Identify which cell holds the provided text, then report its (X, Y) central coordinate. 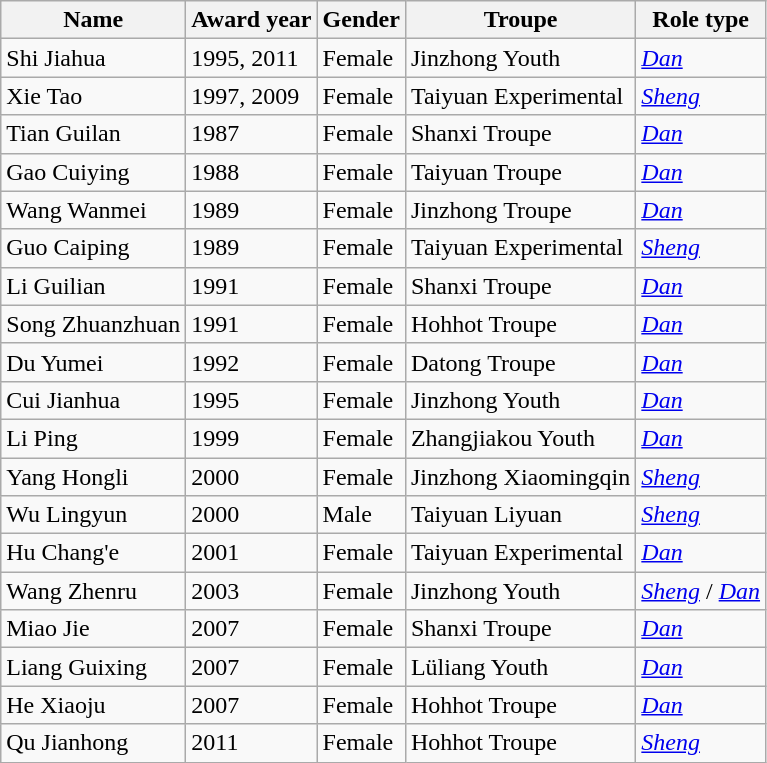
Cui Jianhua (94, 400)
Jinzhong Xiaomingqin (520, 477)
Li Guilian (94, 286)
1999 (252, 438)
Hu Chang'e (94, 553)
1987 (252, 134)
Qu Jianhong (94, 743)
Xie Tao (94, 96)
Gender (361, 20)
Male (361, 515)
2001 (252, 553)
Wang Zhenru (94, 591)
1992 (252, 362)
1997, 2009 (252, 96)
Wu Lingyun (94, 515)
Name (94, 20)
Sheng / Dan (701, 591)
Du Yumei (94, 362)
Zhangjiakou Youth (520, 438)
He Xiaoju (94, 705)
Award year (252, 20)
2003 (252, 591)
Taiyuan Troupe (520, 172)
Role type (701, 20)
Shi Jiahua (94, 58)
Yang Hongli (94, 477)
Lüliang Youth (520, 667)
Wang Wanmei (94, 210)
Miao Jie (94, 629)
Jinzhong Troupe (520, 210)
1995 (252, 400)
Troupe (520, 20)
2011 (252, 743)
Song Zhuanzhuan (94, 324)
Gao Cuiying (94, 172)
Guo Caiping (94, 248)
Tian Guilan (94, 134)
1995, 2011 (252, 58)
1988 (252, 172)
Datong Troupe (520, 362)
Liang Guixing (94, 667)
Li Ping (94, 438)
Taiyuan Liyuan (520, 515)
